Extract the [x, y] coordinate from the center of the cell holding the provided text.  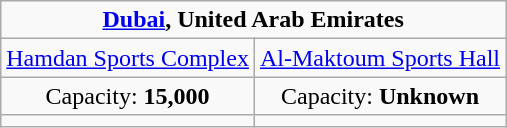
Capacity: 15,000 [128, 96]
Dubai, United Arab Emirates [254, 20]
Al-Maktoum Sports Hall [380, 58]
Capacity: Unknown [380, 96]
Hamdan Sports Complex [128, 58]
